Determine the (X, Y) coordinate at the center of the cell enclosing the given text.  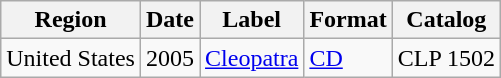
United States (71, 58)
Label (252, 20)
2005 (170, 58)
CLP 1502 (446, 58)
Cleopatra (252, 58)
Format (348, 20)
CD (348, 58)
Region (71, 20)
Catalog (446, 20)
Date (170, 20)
